For the text-containing cell, return its midpoint in [x, y] coordinate format. 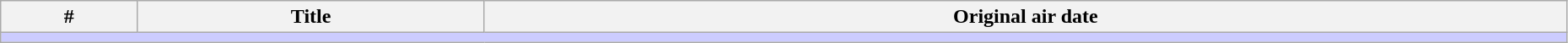
# [69, 17]
Title [311, 17]
Original air date [1026, 17]
